Pinpoint the cell where the given text exists, returning its (X, Y) midpoint coordinate. 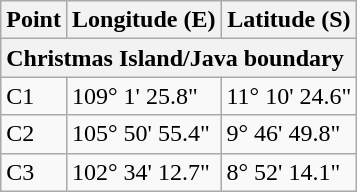
102° 34' 12.7" (143, 172)
Point (34, 20)
C1 (34, 96)
C2 (34, 134)
Latitude (S) (289, 20)
Christmas Island/Java boundary (179, 58)
8° 52' 14.1" (289, 172)
C3 (34, 172)
9° 46' 49.8" (289, 134)
105° 50' 55.4" (143, 134)
Longitude (E) (143, 20)
11° 10' 24.6" (289, 96)
109° 1' 25.8" (143, 96)
